Search for the cell housing the specified text and yield its (X, Y) center coordinate. 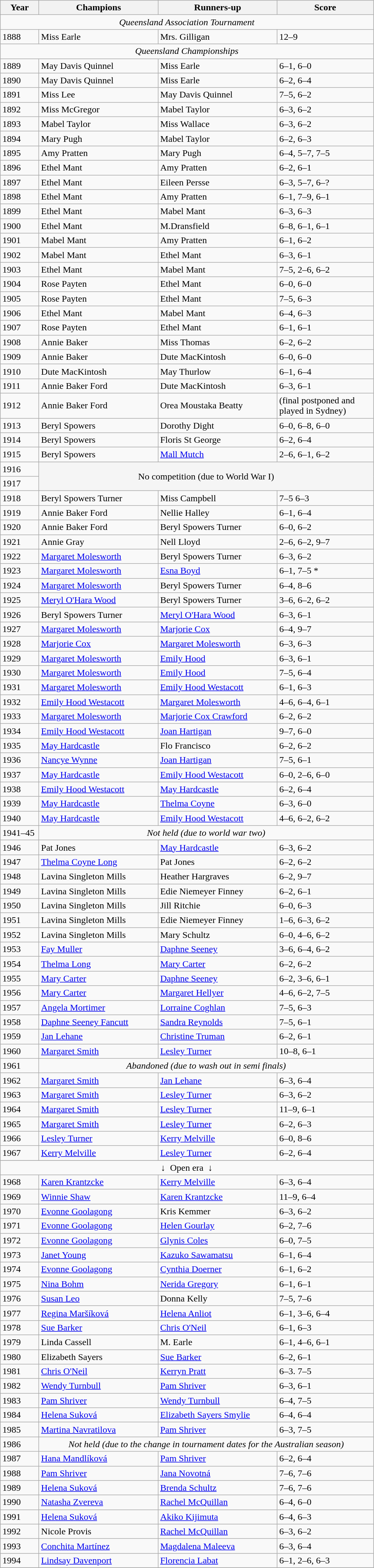
1912 (20, 405)
Miss Wallace (217, 124)
1918 (20, 498)
1908 (20, 342)
1926 (20, 614)
6–4, 8–6 (325, 585)
2–6, 6–2, 9–7 (325, 542)
1958 (20, 1022)
Thelma Long (99, 964)
6–2, 7–6 (325, 1226)
9–7, 6–0 (325, 731)
Score (325, 8)
Marjorie Cox Crawford (217, 717)
1970 (20, 1211)
1925 (20, 600)
1968 (20, 1182)
Christine Truman (217, 1037)
Conchita Martínez (99, 1546)
7–5, 6–2 (325, 95)
Kris Kemmer (217, 1211)
1978 (20, 1328)
1936 (20, 760)
Dorothy Dight (217, 426)
1941–45 (20, 833)
1932 (20, 702)
Winnie Shaw (99, 1197)
(final postponed and played in Sydney) (325, 405)
1904 (20, 284)
1922 (20, 556)
1921 (20, 542)
M. Earle (217, 1342)
7–5, 6–4 (325, 673)
1893 (20, 124)
1950 (20, 906)
6–4, 7–5 (325, 1401)
Florencia Labat (217, 1560)
Heather Hargraves (217, 876)
11–9, 6–4 (325, 1197)
1969 (20, 1197)
Helen Gourlay (217, 1226)
Champions (99, 8)
Eileen Persse (217, 182)
Margaret Hellyer (217, 993)
Annie Gray (99, 542)
Cynthia Doerner (217, 1269)
6–3, 5–7, 6–? (325, 182)
1913 (20, 426)
6–1, 4–6, 6–1 (325, 1342)
Mrs. Gilligan (217, 37)
6–1, 7–5 * (325, 571)
1939 (20, 804)
1972 (20, 1240)
6–3, 6–0 (325, 804)
Miss Thomas (217, 342)
Thelma Coyne Long (99, 862)
1898 (20, 197)
6–8, 6–1, 6–1 (325, 226)
1977 (20, 1313)
1975 (20, 1284)
Susan Leo (99, 1298)
1949 (20, 891)
1929 (20, 658)
1951 (20, 920)
1982 (20, 1386)
6–1, 6–0 (325, 66)
1901 (20, 240)
1971 (20, 1226)
1963 (20, 1095)
1986 (20, 1444)
1966 (20, 1139)
Magdalena Maleeva (217, 1546)
May Thurlow (217, 371)
4–6, 6–2, 6–2 (325, 818)
4–6, 6–2, 7–5 (325, 993)
1948 (20, 876)
3–6, 6–2, 6–2 (325, 600)
4–6, 6–4, 6–1 (325, 702)
1896 (20, 167)
1956 (20, 993)
Regina Maršíková (99, 1313)
Queensland Championships (187, 51)
1989 (20, 1488)
1937 (20, 775)
Nina Bohm (99, 1284)
Nellie Halley (217, 513)
Floris St George (217, 440)
1911 (20, 386)
6–3. 7–5 (325, 1371)
1965 (20, 1124)
Janet Young (99, 1255)
1934 (20, 731)
1907 (20, 328)
1981 (20, 1371)
Fay Muller (99, 949)
1987 (20, 1459)
Angela Mortimer (99, 1007)
1947 (20, 862)
1905 (20, 299)
6–1, 7–9, 6–1 (325, 197)
1962 (20, 1080)
Nerida Gregory (217, 1284)
1954 (20, 964)
1938 (20, 789)
1890 (20, 80)
1909 (20, 357)
Miss McGregor (99, 109)
1928 (20, 643)
7–5, 2–6, 6–2 (325, 270)
Queensland Association Tournament (187, 22)
10–8, 6–1 (325, 1051)
1993 (20, 1546)
1910 (20, 371)
1903 (20, 270)
1946 (20, 847)
1974 (20, 1269)
7–5, 7–6 (325, 1298)
1960 (20, 1051)
1892 (20, 109)
1899 (20, 211)
1906 (20, 313)
6–0, 6–3 (325, 906)
1916 (20, 469)
1894 (20, 138)
Lorraine Coghlan (217, 1007)
3–6, 6–4, 6–2 (325, 949)
1895 (20, 153)
Abandoned (due to wash out in semi finals) (206, 1066)
↓ Open era ↓ (187, 1168)
1985 (20, 1430)
1973 (20, 1255)
6–0, 6–2 (325, 527)
Kazuko Sawamatsu (217, 1255)
Kerryn Pratt (217, 1371)
1927 (20, 629)
Hana Mandlíková (99, 1459)
1994 (20, 1560)
1931 (20, 687)
1891 (20, 95)
Nell Lloyd (217, 542)
Daphne Seeney Fancutt (99, 1022)
6–0, 7–5 (325, 1240)
1933 (20, 717)
Elizabeth Sayers Smylie (217, 1415)
Brenda Schultz (217, 1488)
Miss Lee (99, 95)
1940 (20, 818)
1930 (20, 673)
6–4, 6–0 (325, 1502)
No competition (due to World War I) (206, 476)
1983 (20, 1401)
1979 (20, 1342)
Sandra Reynolds (217, 1022)
Not held (due to world war two) (206, 833)
Mary Schultz (217, 935)
6–3, 7–5 (325, 1430)
Miss Campbell (217, 498)
Glynis Coles (217, 1240)
6–4, 5–7, 7–5 (325, 153)
1919 (20, 513)
Not held (due to the change in tournament dates for the Australian season) (206, 1444)
Akiko Kijimuta (217, 1517)
1957 (20, 1007)
6–2, 9–7 (325, 876)
6–1, 3–6, 6–4 (325, 1313)
6–0, 6–8, 6–0 (325, 426)
1976 (20, 1298)
Jill Ritchie (217, 906)
M.Dransfield (217, 226)
Mall Mutch (217, 455)
1964 (20, 1109)
Lindsay Davenport (99, 1560)
Flo Francisco (217, 746)
1991 (20, 1517)
Nicole Provis (99, 1531)
1924 (20, 585)
1920 (20, 527)
Linda Cassell (99, 1342)
6–0, 4–6, 6–2 (325, 935)
1961 (20, 1066)
1923 (20, 571)
7–5 6–3 (325, 498)
Thelma Coyne (217, 804)
6–0, 2–6, 6–0 (325, 775)
Jana Novotná (217, 1473)
1990 (20, 1502)
6–2, 3–6, 6–1 (325, 978)
Martina Navratilova (99, 1430)
Orea Moustaka Beatty (217, 405)
1984 (20, 1415)
1992 (20, 1531)
1955 (20, 978)
1952 (20, 935)
1–6, 6–3, 6–2 (325, 920)
1914 (20, 440)
Donna Kelly (217, 1298)
6–4, 6–4 (325, 1415)
1888 (20, 37)
1988 (20, 1473)
1980 (20, 1357)
1915 (20, 455)
6–0, 8–6 (325, 1139)
Helena Anliot (217, 1313)
Runners-up (217, 8)
11–9, 6–1 (325, 1109)
6–1, 2–6, 6–3 (325, 1560)
1917 (20, 484)
Elizabeth Sayers (99, 1357)
1953 (20, 949)
Esna Boyd (217, 571)
1902 (20, 255)
Nancye Wynne (99, 760)
Natasha Zvereva (99, 1502)
2–6, 6–1, 6–2 (325, 455)
1900 (20, 226)
1897 (20, 182)
1935 (20, 746)
1967 (20, 1153)
1959 (20, 1037)
Year (20, 8)
1889 (20, 66)
6–4, 9–7 (325, 629)
12–9 (325, 37)
